Return [x, y] of the center of cell containing provided text 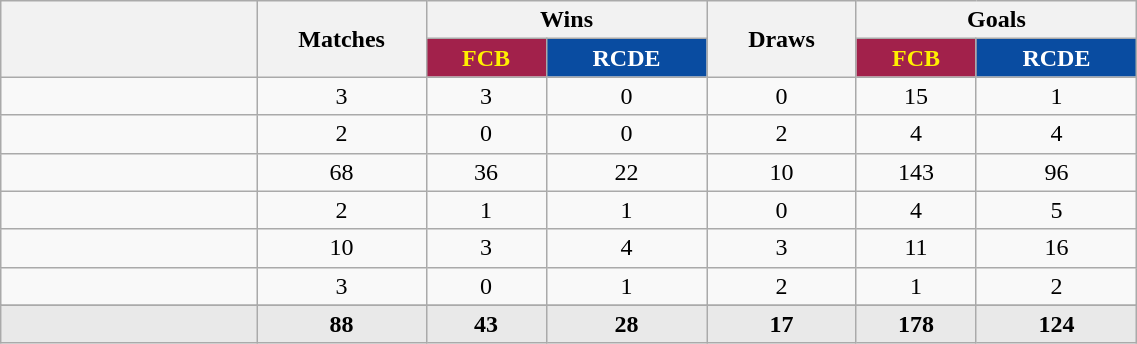
68 [342, 172]
143 [916, 172]
11 [916, 248]
Draws [782, 39]
17 [782, 324]
Wins [566, 20]
124 [1056, 324]
15 [916, 96]
Goals [996, 20]
28 [626, 324]
5 [1056, 210]
16 [1056, 248]
43 [486, 324]
36 [486, 172]
96 [1056, 172]
22 [626, 172]
178 [916, 324]
88 [342, 324]
Matches [342, 39]
